Scan for the cell matching the given text and deliver its (X, Y) coordinate at center. 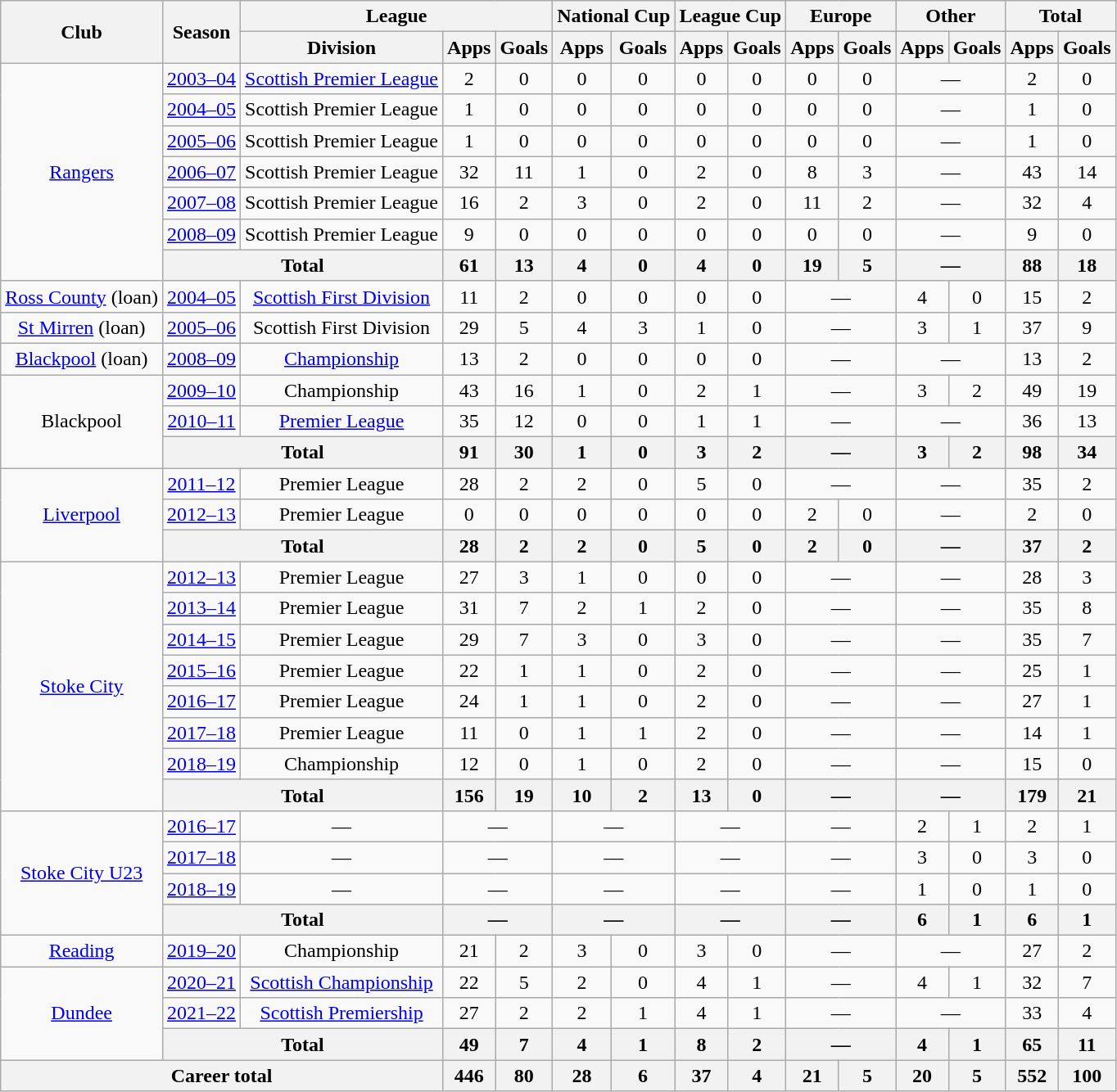
31 (469, 608)
18 (1087, 265)
Club (82, 32)
34 (1087, 453)
2011–12 (201, 484)
446 (469, 1076)
Scottish Championship (342, 982)
2021–22 (201, 1013)
Rangers (82, 172)
91 (469, 453)
Stoke City (82, 686)
2006–07 (201, 172)
20 (922, 1076)
2019–20 (201, 951)
2020–21 (201, 982)
2014–15 (201, 639)
Career total (222, 1076)
30 (524, 453)
Season (201, 32)
179 (1032, 795)
33 (1032, 1013)
Blackpool (loan) (82, 359)
65 (1032, 1045)
98 (1032, 453)
24 (469, 702)
Europe (841, 16)
Stoke City U23 (82, 873)
Blackpool (82, 422)
Ross County (loan) (82, 296)
Reading (82, 951)
80 (524, 1076)
100 (1087, 1076)
2013–14 (201, 608)
Division (342, 47)
156 (469, 795)
2010–11 (201, 422)
League (396, 16)
2015–16 (201, 670)
St Mirren (loan) (82, 327)
2009–10 (201, 390)
36 (1032, 422)
25 (1032, 670)
88 (1032, 265)
2007–08 (201, 203)
National Cup (614, 16)
61 (469, 265)
Other (951, 16)
Dundee (82, 1013)
League Cup (730, 16)
10 (582, 795)
2003–04 (201, 79)
Liverpool (82, 515)
Scottish Premiership (342, 1013)
552 (1032, 1076)
